Determine the [x, y] coordinate at the center of the cell enclosing the given text.  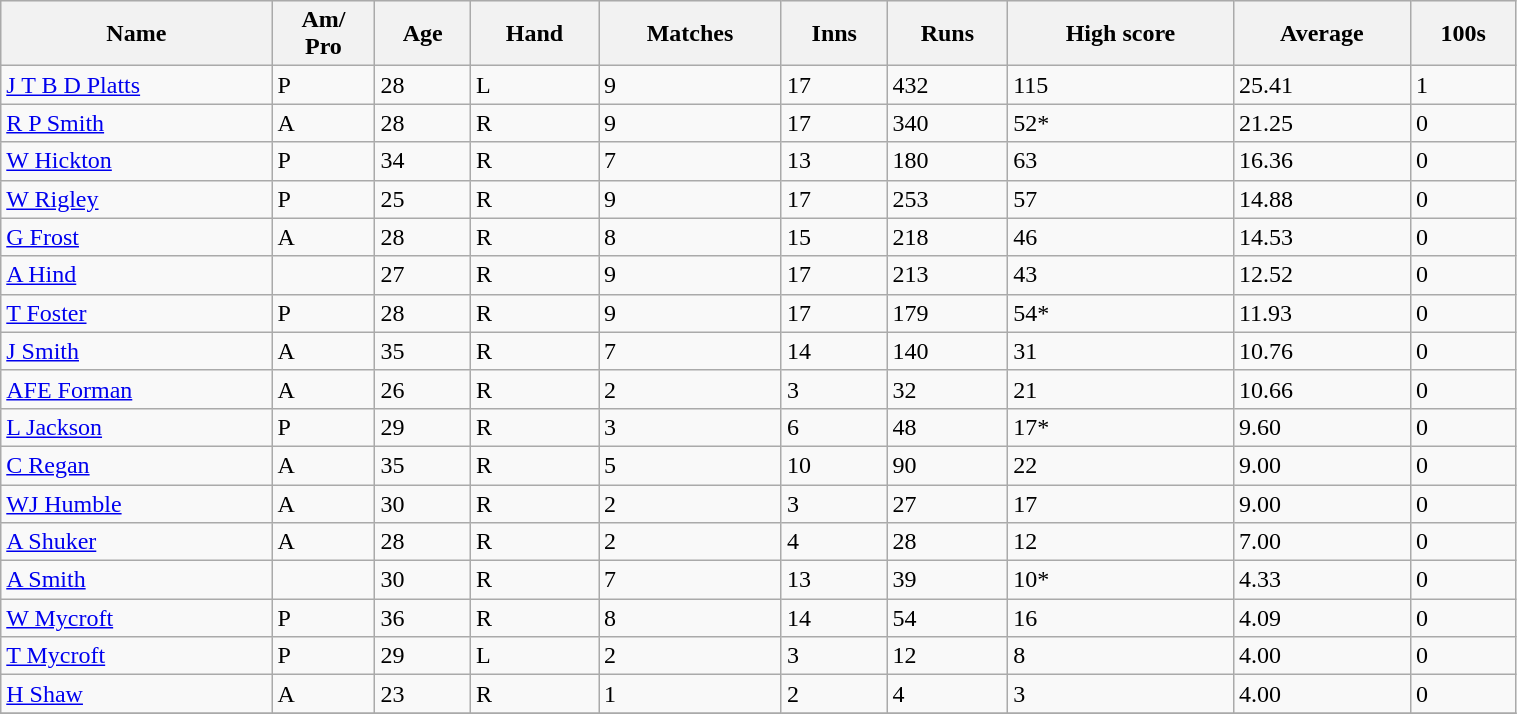
Average [1322, 34]
Age [423, 34]
High score [1121, 34]
32 [948, 389]
T Mycroft [136, 656]
10* [1121, 580]
54* [1121, 313]
100s [1463, 34]
26 [423, 389]
46 [1121, 237]
16 [1121, 618]
9.60 [1322, 427]
Hand [534, 34]
W Rigley [136, 199]
J T B D Platts [136, 85]
15 [834, 237]
Inns [834, 34]
31 [1121, 351]
G Frost [136, 237]
11.93 [1322, 313]
A Hind [136, 275]
21 [1121, 389]
12.52 [1322, 275]
14.53 [1322, 237]
63 [1121, 161]
W Mycroft [136, 618]
180 [948, 161]
17* [1121, 427]
6 [834, 427]
Matches [690, 34]
115 [1121, 85]
25.41 [1322, 85]
Name [136, 34]
H Shaw [136, 694]
432 [948, 85]
90 [948, 465]
14.88 [1322, 199]
39 [948, 580]
A Shuker [136, 542]
T Foster [136, 313]
218 [948, 237]
L Jackson [136, 427]
48 [948, 427]
Am/Pro [324, 34]
213 [948, 275]
J Smith [136, 351]
21.25 [1322, 123]
7.00 [1322, 542]
34 [423, 161]
36 [423, 618]
W Hickton [136, 161]
10 [834, 465]
R P Smith [136, 123]
5 [690, 465]
43 [1121, 275]
23 [423, 694]
25 [423, 199]
22 [1121, 465]
179 [948, 313]
C Regan [136, 465]
253 [948, 199]
340 [948, 123]
4.33 [1322, 580]
140 [948, 351]
AFE Forman [136, 389]
WJ Humble [136, 503]
54 [948, 618]
Runs [948, 34]
52* [1121, 123]
A Smith [136, 580]
10.76 [1322, 351]
16.36 [1322, 161]
10.66 [1322, 389]
57 [1121, 199]
4.09 [1322, 618]
